From the cell containing the given text, extract its center point as (x, y) coordinate. 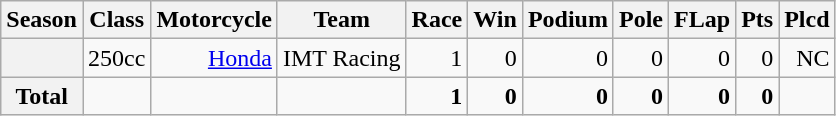
Podium (568, 20)
Total (42, 96)
NC (807, 58)
Pole (640, 20)
Race (437, 20)
IMT Racing (342, 58)
Honda (214, 58)
250cc (116, 58)
Team (342, 20)
Motorcycle (214, 20)
FLap (702, 20)
Season (42, 20)
Win (496, 20)
Plcd (807, 20)
Class (116, 20)
Pts (758, 20)
